Return [X, Y] of the center of cell containing provided text 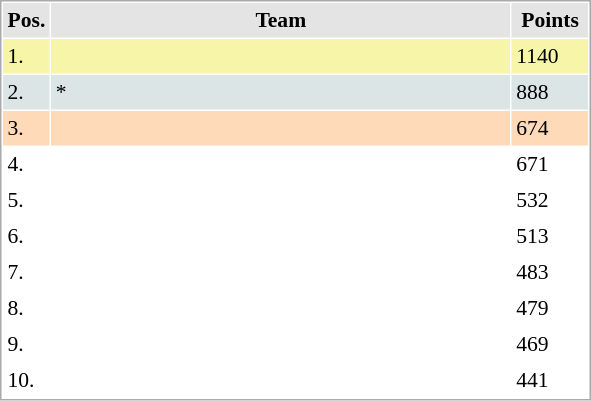
4. [26, 164]
5. [26, 200]
1140 [550, 56]
513 [550, 236]
532 [550, 200]
Points [550, 20]
2. [26, 92]
3. [26, 128]
674 [550, 128]
Pos. [26, 20]
469 [550, 344]
9. [26, 344]
Team [280, 20]
10. [26, 380]
1. [26, 56]
441 [550, 380]
671 [550, 164]
6. [26, 236]
483 [550, 272]
* [280, 92]
888 [550, 92]
479 [550, 308]
7. [26, 272]
8. [26, 308]
